Return (x, y) of the center of cell containing provided text 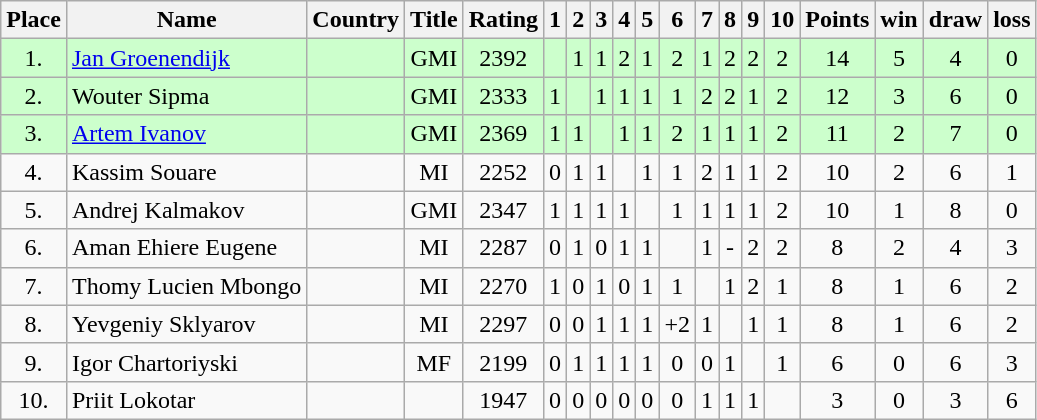
Andrej Kalmakov (186, 210)
Title (434, 20)
Jan Groenendijk (186, 58)
loss (1012, 20)
Priit Lokotar (186, 400)
2. (34, 96)
5. (34, 210)
Points (838, 20)
10. (34, 400)
2287 (503, 248)
Rating (503, 20)
MF (434, 362)
2392 (503, 58)
draw (955, 20)
2347 (503, 210)
8. (34, 324)
1. (34, 58)
Aman Ehiere Eugene (186, 248)
6. (34, 248)
14 (838, 58)
Igor Chartoriyski (186, 362)
4. (34, 172)
2252 (503, 172)
Kassim Souare (186, 172)
2270 (503, 286)
7. (34, 286)
Place (34, 20)
1947 (503, 400)
+2 (678, 324)
Name (186, 20)
Yevgeniy Sklyarov (186, 324)
9 (754, 20)
Artem Ivanov (186, 134)
12 (838, 96)
2297 (503, 324)
9. (34, 362)
Thomy Lucien Mbongo (186, 286)
3. (34, 134)
win (899, 20)
11 (838, 134)
Country (356, 20)
- (730, 248)
2333 (503, 96)
Wouter Sipma (186, 96)
2369 (503, 134)
2199 (503, 362)
